From the cell containing the given text, extract its center point as [x, y] coordinate. 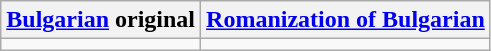
Romanization of Bulgarian [346, 20]
Bulgarian original [101, 20]
